Scan for the cell matching the given text and deliver its (x, y) coordinate at center. 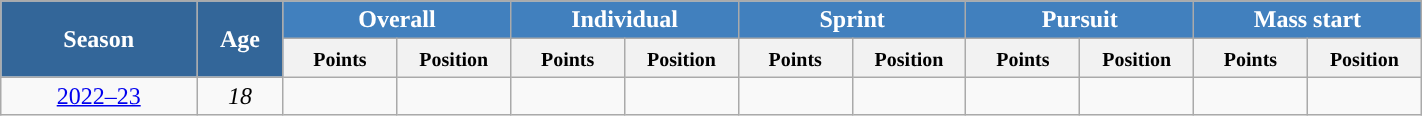
Overall (397, 20)
Season (99, 39)
Pursuit (1080, 20)
Individual (625, 20)
2022–23 (99, 96)
Sprint (852, 20)
18 (240, 96)
Mass start (1308, 20)
Age (240, 39)
